Return (X, Y) of the center of cell containing provided text 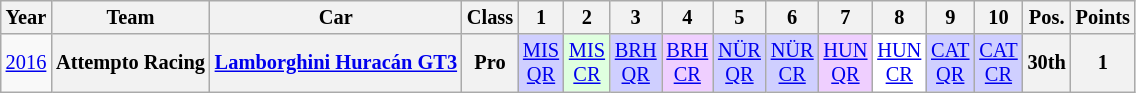
Class (490, 17)
Team (130, 17)
10 (998, 17)
30th (1047, 63)
Car (336, 17)
5 (740, 17)
CATQR (950, 63)
NÜRQR (740, 63)
6 (792, 17)
7 (846, 17)
8 (899, 17)
MISCR (587, 63)
NÜRCR (792, 63)
2 (587, 17)
MISQR (541, 63)
2016 (26, 63)
Year (26, 17)
HUNCR (899, 63)
3 (636, 17)
9 (950, 17)
CATCR (998, 63)
BRHQR (636, 63)
4 (688, 17)
HUNQR (846, 63)
Points (1103, 17)
Attempto Racing (130, 63)
Pro (490, 63)
Pos. (1047, 17)
Lamborghini Huracán GT3 (336, 63)
BRHCR (688, 63)
